Detect which cell encompasses the target text, then output its [x, y] center coordinate. 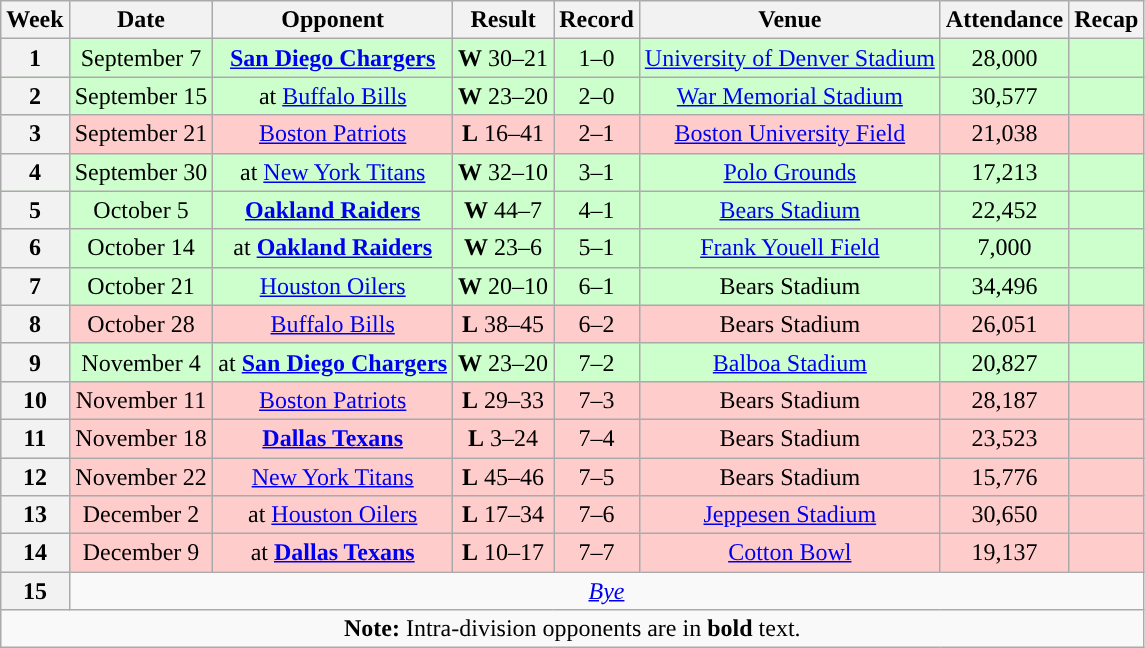
October 5 [141, 210]
October 28 [141, 324]
W 23–6 [504, 248]
Boston University Field [790, 134]
2–0 [597, 96]
Jeppesen Stadium [790, 515]
28,187 [1004, 400]
New York Titans [333, 477]
6–2 [597, 324]
Record [597, 20]
September 7 [141, 58]
2 [35, 96]
Recap [1106, 20]
30,577 [1004, 96]
4–1 [597, 210]
at New York Titans [333, 172]
September 30 [141, 172]
8 [35, 324]
9 [35, 362]
11 [35, 438]
4 [35, 172]
3 [35, 134]
W 32–10 [504, 172]
at Dallas Texans [333, 553]
November 18 [141, 438]
19,137 [1004, 553]
Venue [790, 20]
W 44–7 [504, 210]
17,213 [1004, 172]
7–3 [597, 400]
September 15 [141, 96]
L 45–46 [504, 477]
Polo Grounds [790, 172]
Dallas Texans [333, 438]
Date [141, 20]
Opponent [333, 20]
1–0 [597, 58]
20,827 [1004, 362]
October 14 [141, 248]
30,650 [1004, 515]
October 21 [141, 286]
Balboa Stadium [790, 362]
L 17–34 [504, 515]
at Houston Oilers [333, 515]
University of Denver Stadium [790, 58]
6 [35, 248]
12 [35, 477]
December 2 [141, 515]
Oakland Raiders [333, 210]
Result [504, 20]
5–1 [597, 248]
L 38–45 [504, 324]
1 [35, 58]
Week [35, 20]
Note: Intra-division opponents are in bold text. [572, 629]
2–1 [597, 134]
at San Diego Chargers [333, 362]
13 [35, 515]
23,523 [1004, 438]
War Memorial Stadium [790, 96]
Houston Oilers [333, 286]
14 [35, 553]
W 30–21 [504, 58]
San Diego Chargers [333, 58]
22,452 [1004, 210]
L 10–17 [504, 553]
September 21 [141, 134]
November 22 [141, 477]
7–6 [597, 515]
Frank Youell Field [790, 248]
7–7 [597, 553]
Cotton Bowl [790, 553]
10 [35, 400]
6–1 [597, 286]
L 3–24 [504, 438]
Attendance [1004, 20]
at Buffalo Bills [333, 96]
7–4 [597, 438]
7–2 [597, 362]
28,000 [1004, 58]
3–1 [597, 172]
7,000 [1004, 248]
Buffalo Bills [333, 324]
W 20–10 [504, 286]
15,776 [1004, 477]
15 [35, 591]
December 9 [141, 553]
26,051 [1004, 324]
5 [35, 210]
34,496 [1004, 286]
7 [35, 286]
7–5 [597, 477]
L 16–41 [504, 134]
at Oakland Raiders [333, 248]
L 29–33 [504, 400]
November 4 [141, 362]
21,038 [1004, 134]
Bye [606, 591]
November 11 [141, 400]
